Extract the [x, y] coordinate from the center of the cell holding the provided text.  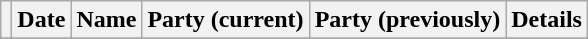
Party (current) [226, 20]
Name [106, 20]
Party (previously) [408, 20]
Details [547, 20]
Date [42, 20]
